Output the (X, Y) coordinate of the center of the cell containing the given text.  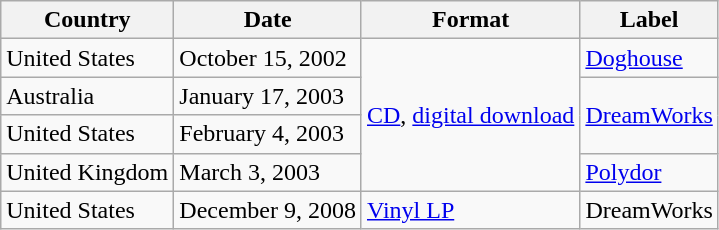
Polydor (649, 172)
CD, digital download (470, 115)
February 4, 2003 (268, 134)
Date (268, 20)
United Kingdom (88, 172)
January 17, 2003 (268, 96)
December 9, 2008 (268, 210)
March 3, 2003 (268, 172)
Country (88, 20)
Vinyl LP (470, 210)
Label (649, 20)
Australia (88, 96)
Doghouse (649, 58)
October 15, 2002 (268, 58)
Format (470, 20)
